For the text-containing cell, return its midpoint in (x, y) coordinate format. 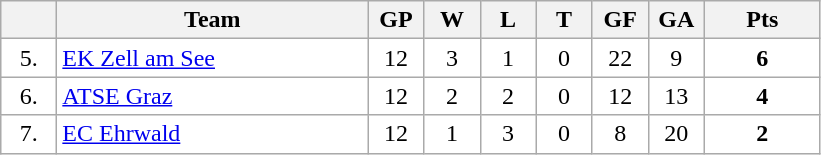
GA (676, 20)
7. (29, 134)
W (452, 20)
GF (620, 20)
4 (762, 96)
6 (762, 58)
6. (29, 96)
9 (676, 58)
EC Ehrwald (212, 134)
Team (212, 20)
22 (620, 58)
13 (676, 96)
ATSE Graz (212, 96)
8 (620, 134)
T (564, 20)
5. (29, 58)
Pts (762, 20)
20 (676, 134)
EK Zell am See (212, 58)
GP (396, 20)
L (508, 20)
